Return the [X, Y] coordinate for the center point of the cell that contains the specified text.  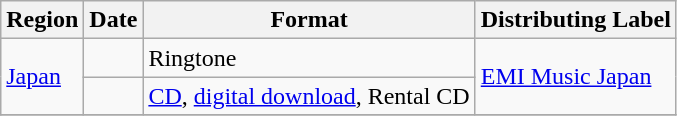
Japan [42, 77]
Format [309, 20]
Region [42, 20]
Date [114, 20]
Ringtone [309, 58]
Distributing Label [576, 20]
CD, digital download, Rental CD [309, 96]
EMI Music Japan [576, 77]
